Find where the given text appears and provide that cell's center as (X, Y) coordinate. 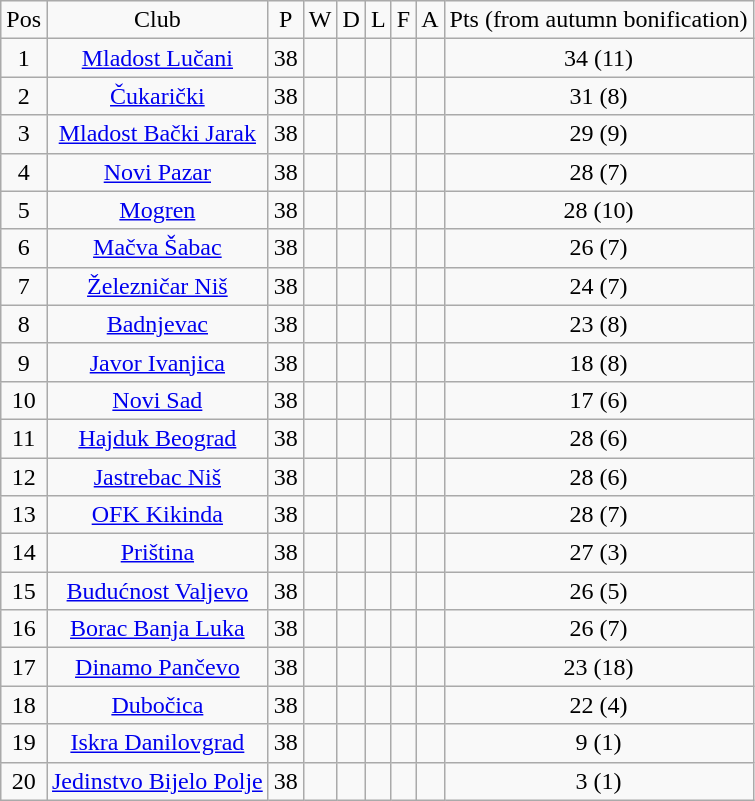
18 (8) (598, 362)
Jastrebac Niš (157, 477)
17 (6) (598, 400)
23 (8) (598, 324)
13 (24, 515)
31 (8) (598, 96)
Novi Sad (157, 400)
Hajduk Beograd (157, 438)
1 (24, 58)
6 (24, 248)
Iskra Danilovgrad (157, 743)
Pos (24, 20)
17 (24, 667)
2 (24, 96)
Priština (157, 553)
3 (1) (598, 781)
8 (24, 324)
14 (24, 553)
20 (24, 781)
3 (24, 134)
Budućnost Valjevo (157, 591)
34 (11) (598, 58)
Čukarički (157, 96)
7 (24, 286)
Borac Banja Luka (157, 629)
22 (4) (598, 705)
Dubočica (157, 705)
19 (24, 743)
26 (5) (598, 591)
23 (18) (598, 667)
Novi Pazar (157, 172)
10 (24, 400)
4 (24, 172)
28 (10) (598, 210)
Dinamo Pančevo (157, 667)
29 (9) (598, 134)
Club (157, 20)
12 (24, 477)
Badnjevac (157, 324)
Jedinstvo Bijelo Polje (157, 781)
5 (24, 210)
Mogren (157, 210)
P (286, 20)
11 (24, 438)
D (351, 20)
Mačva Šabac (157, 248)
A (430, 20)
Javor Ivanjica (157, 362)
9 (1) (598, 743)
Železničar Niš (157, 286)
Mladost Lučani (157, 58)
Pts (from autumn bonification) (598, 20)
9 (24, 362)
F (403, 20)
16 (24, 629)
W (320, 20)
18 (24, 705)
OFK Kikinda (157, 515)
27 (3) (598, 553)
15 (24, 591)
24 (7) (598, 286)
L (378, 20)
Mladost Bački Jarak (157, 134)
